Capture the cell that displays the provided text and extract its [X, Y] central coordinate. 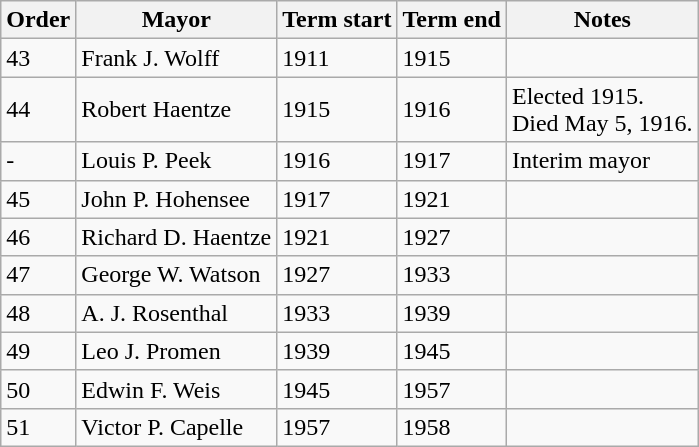
50 [38, 389]
Term end [452, 20]
46 [38, 237]
51 [38, 427]
48 [38, 313]
Louis P. Peek [176, 161]
1958 [452, 427]
Notes [602, 20]
Frank J. Wolff [176, 58]
49 [38, 351]
Mayor [176, 20]
Victor P. Capelle [176, 427]
Richard D. Haentze [176, 237]
Robert Haentze [176, 110]
John P. Hohensee [176, 199]
Order [38, 20]
44 [38, 110]
45 [38, 199]
Interim mayor [602, 161]
Leo J. Promen [176, 351]
47 [38, 275]
A. J. Rosenthal [176, 313]
Elected 1915.Died May 5, 1916. [602, 110]
Term start [337, 20]
43 [38, 58]
Edwin F. Weis [176, 389]
1911 [337, 58]
George W. Watson [176, 275]
- [38, 161]
